Return the [X, Y] coordinate for the center point of the cell that contains the specified text.  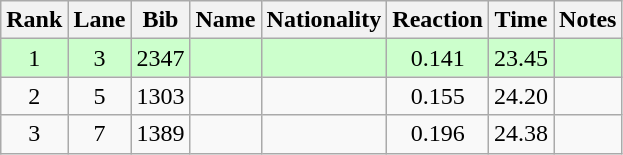
Reaction [438, 20]
2 [34, 96]
24.38 [520, 134]
Notes [588, 20]
Name [226, 20]
1 [34, 58]
Bib [160, 20]
1389 [160, 134]
Nationality [324, 20]
5 [100, 96]
0.141 [438, 58]
23.45 [520, 58]
24.20 [520, 96]
0.155 [438, 96]
2347 [160, 58]
1303 [160, 96]
Lane [100, 20]
7 [100, 134]
0.196 [438, 134]
Time [520, 20]
Rank [34, 20]
